From the cell containing the given text, extract its center point as (X, Y) coordinate. 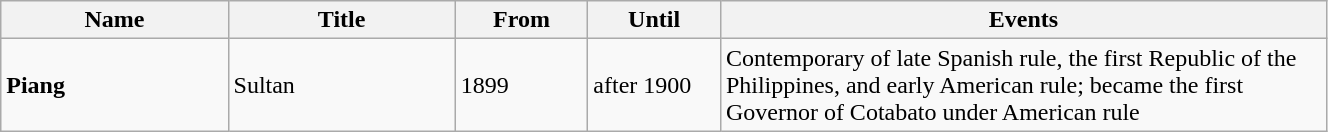
Events (1023, 20)
Piang (114, 85)
1899 (522, 85)
From (522, 20)
Until (654, 20)
after 1900 (654, 85)
Name (114, 20)
Sultan (342, 85)
Title (342, 20)
